Find where the given text appears and provide that cell's center as (X, Y) coordinate. 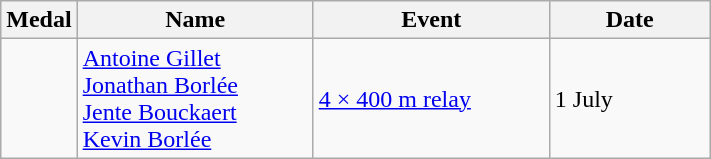
Antoine GilletJonathan BorléeJente BouckaertKevin Borlée (195, 98)
Name (195, 20)
1 July (630, 98)
Event (431, 20)
Medal (39, 20)
4 × 400 m relay (431, 98)
Date (630, 20)
